Provide the [X, Y] coordinate of the cell's center where the given text is located.  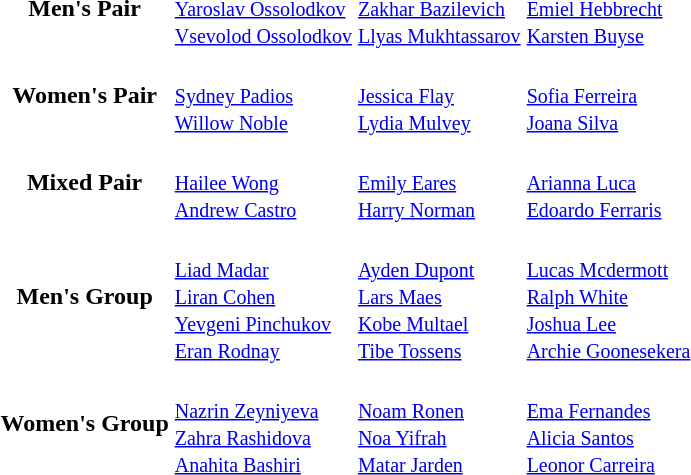
Ayden DupontLars MaesKobe MultaelTibe Tossens [439, 296]
Emily EaresHarry Norman [439, 182]
Jessica FlayLydia Mulvey [439, 95]
Sydney PadiosWillow Noble [263, 95]
Liad MadarLiran CohenYevgeni PinchukovEran Rodnay [263, 296]
Hailee WongAndrew Castro [263, 182]
